Locate the cell with the specified text and output its [x, y] center coordinate. 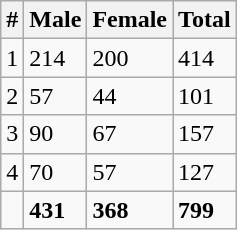
127 [205, 172]
157 [205, 134]
70 [56, 172]
Total [205, 20]
368 [130, 210]
Male [56, 20]
200 [130, 58]
414 [205, 58]
3 [12, 134]
101 [205, 96]
90 [56, 134]
44 [130, 96]
# [12, 20]
431 [56, 210]
1 [12, 58]
67 [130, 134]
799 [205, 210]
214 [56, 58]
2 [12, 96]
Female [130, 20]
4 [12, 172]
